Identify which cell holds the provided text, then report its [X, Y] central coordinate. 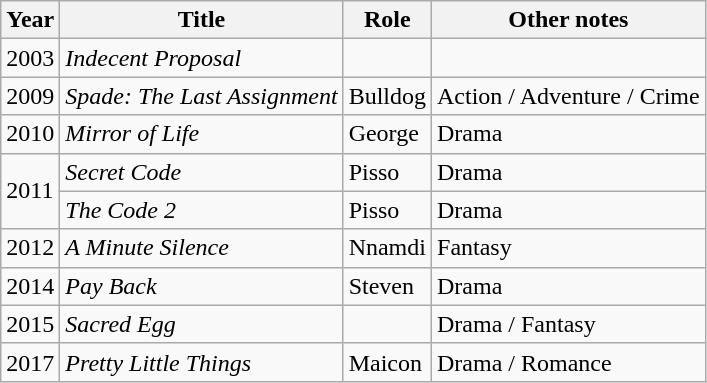
2010 [30, 134]
Drama / Fantasy [569, 324]
Mirror of Life [202, 134]
A Minute Silence [202, 248]
2017 [30, 362]
Year [30, 20]
Title [202, 20]
2011 [30, 191]
2015 [30, 324]
The Code 2 [202, 210]
Secret Code [202, 172]
Role [387, 20]
Pay Back [202, 286]
2014 [30, 286]
Other notes [569, 20]
Drama / Romance [569, 362]
Nnamdi [387, 248]
Maicon [387, 362]
Steven [387, 286]
Fantasy [569, 248]
Sacred Egg [202, 324]
2003 [30, 58]
Spade: The Last Assignment [202, 96]
2009 [30, 96]
2012 [30, 248]
Pretty Little Things [202, 362]
Action / Adventure / Crime [569, 96]
Bulldog [387, 96]
George [387, 134]
Indecent Proposal [202, 58]
